Return the (x, y) coordinate for the center point of the cell that contains the specified text.  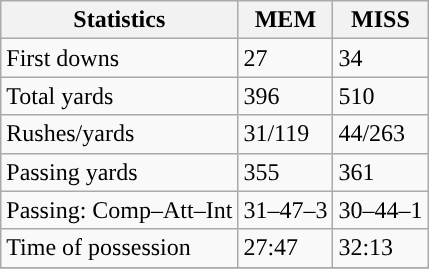
Passing: Comp–Att–Int (120, 210)
Rushes/yards (120, 134)
30–44–1 (380, 210)
Statistics (120, 20)
510 (380, 96)
Time of possession (120, 248)
Total yards (120, 96)
MISS (380, 20)
44/263 (380, 134)
32:13 (380, 248)
27:47 (286, 248)
361 (380, 172)
MEM (286, 20)
31/119 (286, 134)
Passing yards (120, 172)
First downs (120, 58)
396 (286, 96)
355 (286, 172)
34 (380, 58)
27 (286, 58)
31–47–3 (286, 210)
